Locate the cell with the specified text and output its (X, Y) center coordinate. 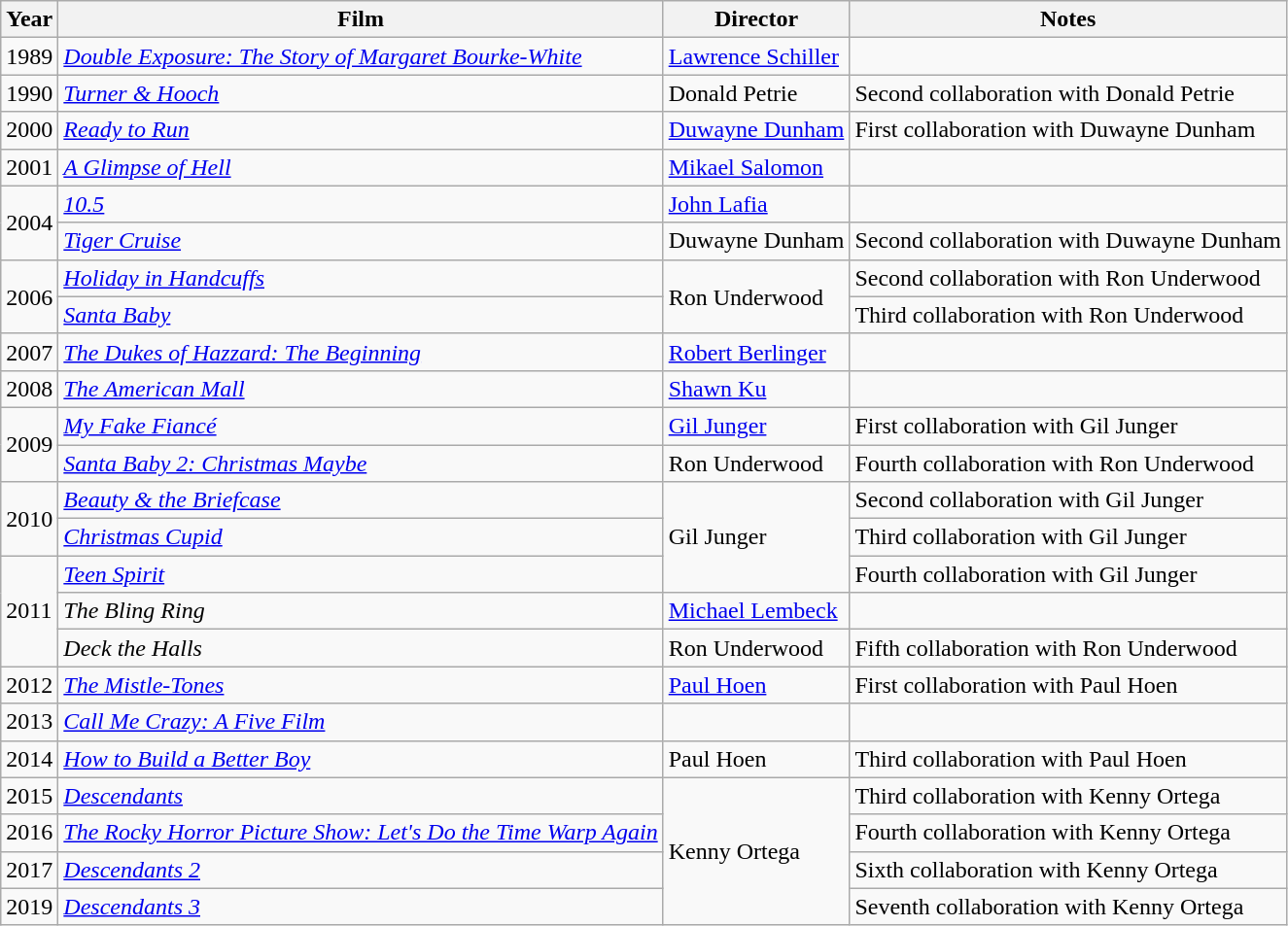
2012 (29, 685)
Second collaboration with Donald Petrie (1068, 93)
Film (361, 19)
2016 (29, 833)
Third collaboration with Gil Junger (1068, 537)
Donald Petrie (756, 93)
Second collaboration with Ron Underwood (1068, 278)
2009 (29, 444)
Teen Spirit (361, 574)
Director (756, 19)
Ready to Run (361, 130)
How to Build a Better Boy (361, 759)
2008 (29, 389)
Holiday in Handcuffs (361, 278)
Descendants (361, 796)
2014 (29, 759)
Double Exposure: The Story of Margaret Bourke-White (361, 56)
My Fake Fiancé (361, 426)
Third collaboration with Ron Underwood (1068, 315)
First collaboration with Paul Hoen (1068, 685)
Descendants 3 (361, 907)
2015 (29, 796)
2011 (29, 611)
Year (29, 19)
2006 (29, 296)
2000 (29, 130)
1989 (29, 56)
Fifth collaboration with Ron Underwood (1068, 648)
2010 (29, 519)
Shawn Ku (756, 389)
The Rocky Horror Picture Show: Let's Do the Time Warp Again (361, 833)
Beauty & the Briefcase (361, 500)
2004 (29, 223)
The Bling Ring (361, 611)
Michael Lembeck (756, 611)
Santa Baby (361, 315)
The American Mall (361, 389)
1990 (29, 93)
10.5 (361, 204)
Deck the Halls (361, 648)
Descendants 2 (361, 870)
Sixth collaboration with Kenny Ortega (1068, 870)
A Glimpse of Hell (361, 167)
Santa Baby 2: Christmas Maybe (361, 463)
First collaboration with Gil Junger (1068, 426)
Mikael Salomon (756, 167)
Fourth collaboration with Kenny Ortega (1068, 833)
Fourth collaboration with Ron Underwood (1068, 463)
Seventh collaboration with Kenny Ortega (1068, 907)
2019 (29, 907)
Second collaboration with Gil Junger (1068, 500)
2001 (29, 167)
Third collaboration with Kenny Ortega (1068, 796)
Fourth collaboration with Gil Junger (1068, 574)
Christmas Cupid (361, 537)
First collaboration with Duwayne Dunham (1068, 130)
Third collaboration with Paul Hoen (1068, 759)
John Lafia (756, 204)
Robert Berlinger (756, 352)
Kenny Ortega (756, 851)
2017 (29, 870)
The Mistle-Tones (361, 685)
Turner & Hooch (361, 93)
Lawrence Schiller (756, 56)
Second collaboration with Duwayne Dunham (1068, 241)
Notes (1068, 19)
2013 (29, 722)
The Dukes of Hazzard: The Beginning (361, 352)
Call Me Crazy: A Five Film (361, 722)
Tiger Cruise (361, 241)
2007 (29, 352)
